Output the [X, Y] coordinate of the center of the cell containing the given text.  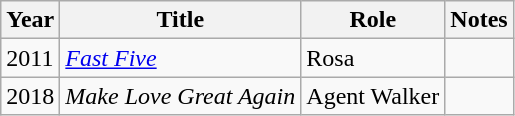
Rosa [373, 58]
Role [373, 20]
Title [180, 20]
Agent Walker [373, 96]
Fast Five [180, 58]
2018 [30, 96]
Make Love Great Again [180, 96]
Year [30, 20]
2011 [30, 58]
Notes [479, 20]
